Output the (X, Y) coordinate of the center of the cell containing the given text.  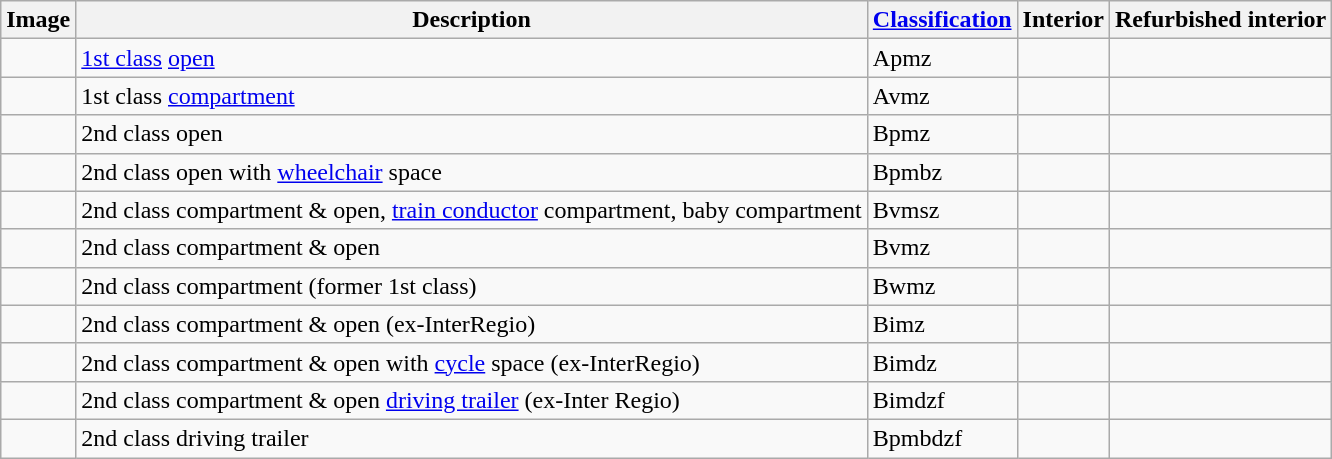
Interior (1063, 20)
2nd class compartment & open with cycle space (ex-InterRegio) (472, 362)
Avmz (942, 96)
Bpmz (942, 134)
Bpmbdzf (942, 438)
2nd class open (472, 134)
Bimz (942, 324)
Bvmz (942, 248)
Bimdzf (942, 400)
Bimdz (942, 362)
2nd class open with wheelchair space (472, 172)
2nd class compartment & open, train conductor compartment, baby compartment (472, 210)
2nd class compartment & open (ex-InterRegio) (472, 324)
2nd class compartment & open driving trailer (ex-Inter Regio) (472, 400)
Apmz (942, 58)
Classification (942, 20)
2nd class compartment (former 1st class) (472, 286)
Refurbished interior (1220, 20)
1st class compartment (472, 96)
Bvmsz (942, 210)
2nd class driving trailer (472, 438)
Bpmbz (942, 172)
2nd class compartment & open (472, 248)
Bwmz (942, 286)
Image (38, 20)
1st class open (472, 58)
Description (472, 20)
